Return (x, y) of the center of cell containing provided text 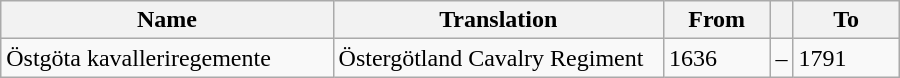
To (846, 20)
Östergötland Cavalry Regiment (498, 58)
Östgöta kavalleriregemente (167, 58)
Translation (498, 20)
1791 (846, 58)
1636 (716, 58)
From (716, 20)
– (782, 58)
Name (167, 20)
